Identify which cell holds the provided text, then report its [x, y] central coordinate. 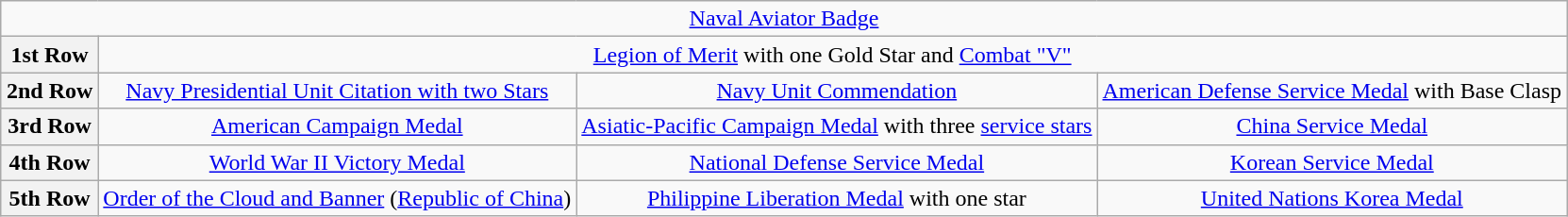
China Service Medal [1332, 126]
World War II Victory Medal [338, 162]
United Nations Korea Medal [1332, 198]
Philippine Liberation Medal with one star [837, 198]
National Defense Service Medal [837, 162]
4th Row [49, 162]
3rd Row [49, 126]
Asiatic-Pacific Campaign Medal with three service stars [837, 126]
American Campaign Medal [338, 126]
Legion of Merit with one Gold Star and Combat "V" [832, 55]
Korean Service Medal [1332, 162]
Navy Presidential Unit Citation with two Stars [338, 91]
1st Row [49, 55]
5th Row [49, 198]
Navy Unit Commendation [837, 91]
Order of the Cloud and Banner (Republic of China) [338, 198]
Naval Aviator Badge [783, 19]
2nd Row [49, 91]
American Defense Service Medal with Base Clasp [1332, 91]
